Provide the [x, y] coordinate of the cell's center where the given text is located.  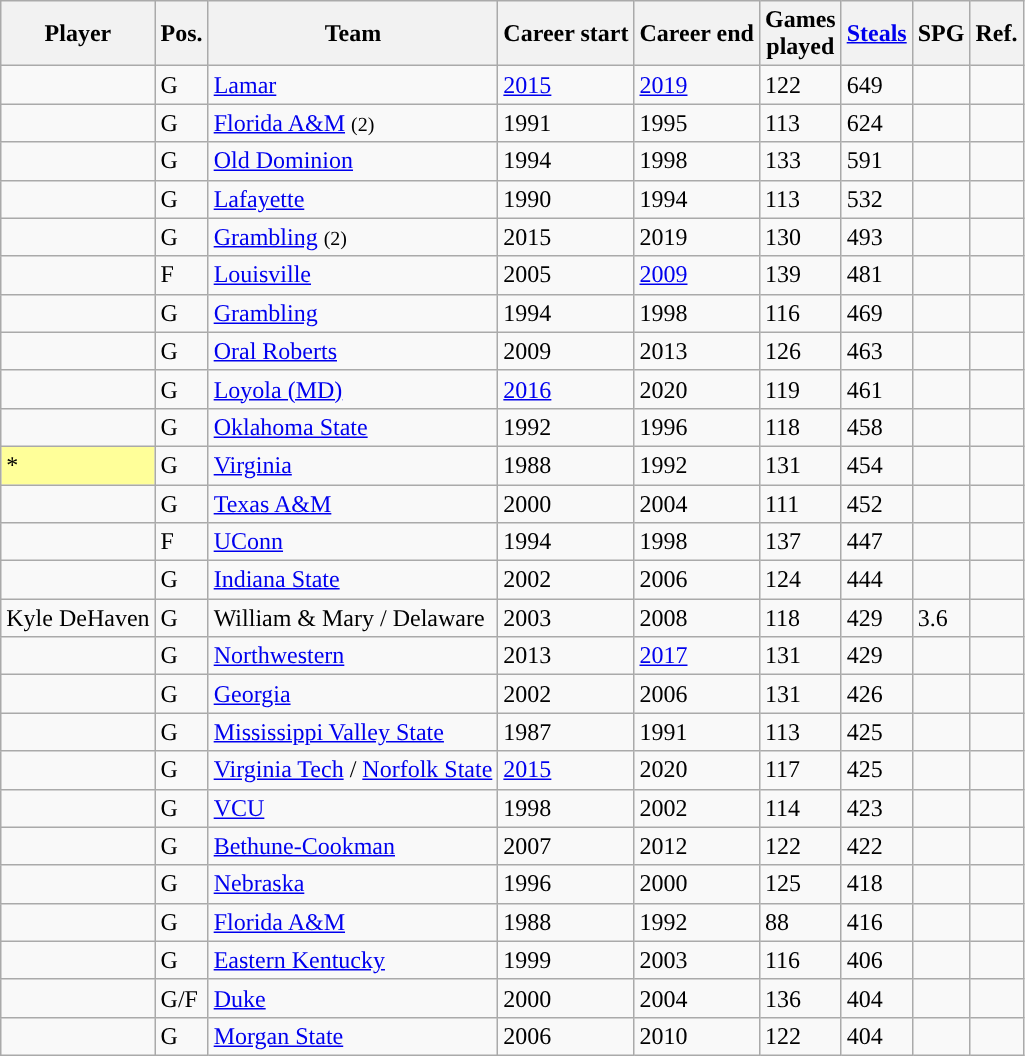
1990 [566, 199]
G/F [182, 998]
Louisville [353, 275]
2016 [566, 389]
Oklahoma State [353, 427]
454 [876, 465]
2008 [696, 618]
Lafayette [353, 199]
Gamesplayed [800, 34]
469 [876, 313]
UConn [353, 542]
493 [876, 237]
Virginia [353, 465]
Loyola (MD) [353, 389]
Old Dominion [353, 161]
111 [800, 503]
Virginia Tech / Norfolk State [353, 770]
Oral Roberts [353, 351]
481 [876, 275]
Duke [353, 998]
461 [876, 389]
1995 [696, 123]
426 [876, 694]
2017 [696, 656]
Pos. [182, 34]
* [78, 465]
Player [78, 34]
423 [876, 808]
Florida A&M (2) [353, 123]
463 [876, 351]
458 [876, 427]
2012 [696, 846]
444 [876, 580]
1999 [566, 960]
Grambling [353, 313]
Texas A&M [353, 503]
447 [876, 542]
2007 [566, 846]
125 [800, 884]
Bethune-Cookman [353, 846]
136 [800, 998]
591 [876, 161]
Nebraska [353, 884]
Mississippi Valley State [353, 732]
137 [800, 542]
Florida A&M [353, 922]
532 [876, 199]
452 [876, 503]
1987 [566, 732]
3.6 [941, 618]
Northwestern [353, 656]
Career start [566, 34]
2010 [696, 1036]
649 [876, 85]
117 [800, 770]
418 [876, 884]
119 [800, 389]
VCU [353, 808]
Morgan State [353, 1036]
2005 [566, 275]
Eastern Kentucky [353, 960]
Kyle DeHaven [78, 618]
422 [876, 846]
130 [800, 237]
Steals [876, 34]
126 [800, 351]
William & Mary / Delaware [353, 618]
Grambling (2) [353, 237]
SPG [941, 34]
114 [800, 808]
416 [876, 922]
88 [800, 922]
Georgia [353, 694]
124 [800, 580]
Indiana State [353, 580]
624 [876, 123]
Career end [696, 34]
139 [800, 275]
133 [800, 161]
Team [353, 34]
Lamar [353, 85]
406 [876, 960]
Ref. [996, 34]
